Pinpoint the cell where the given text exists, returning its [x, y] midpoint coordinate. 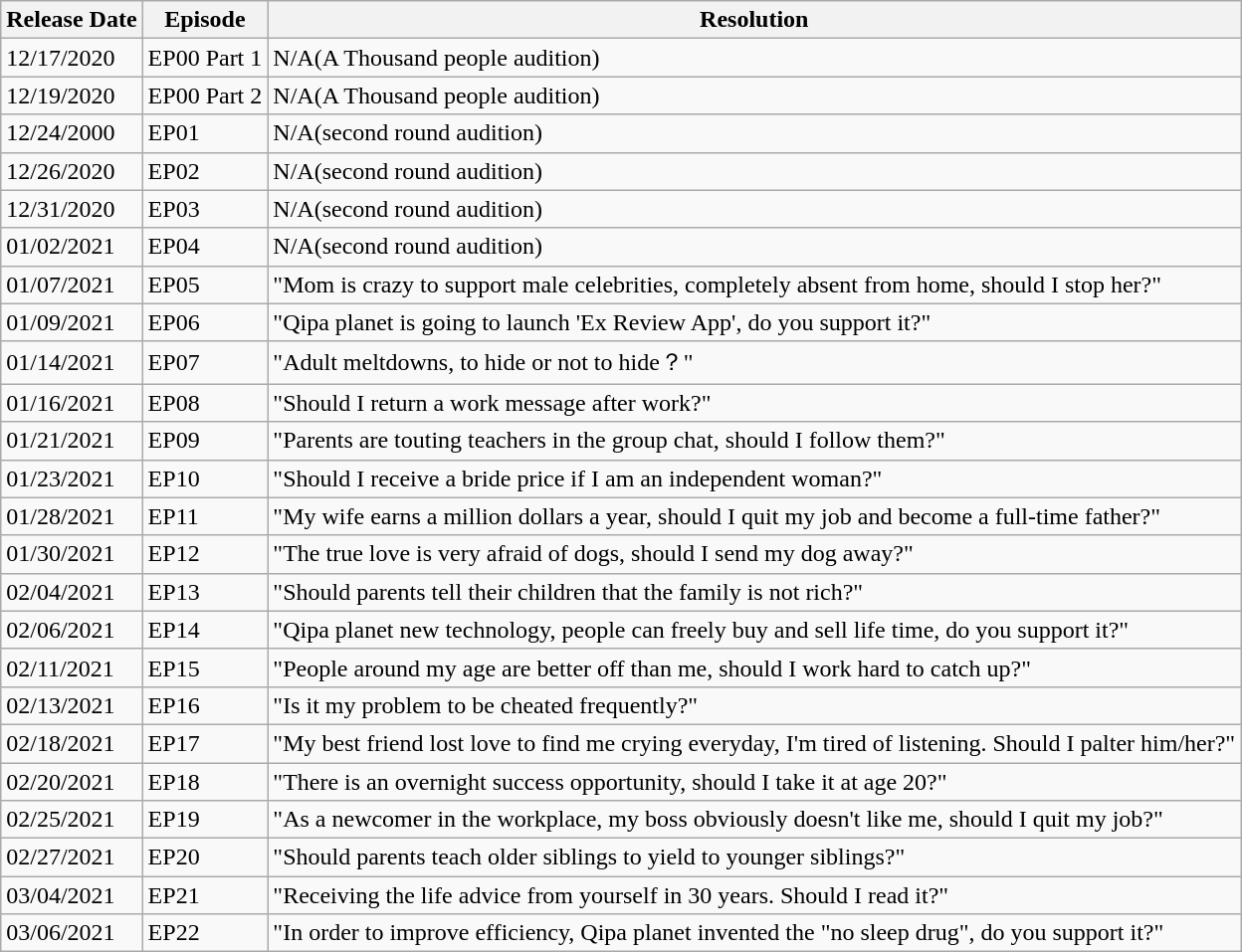
EP13 [205, 592]
02/25/2021 [72, 820]
02/20/2021 [72, 781]
12/17/2020 [72, 58]
"As a newcomer in the workplace, my boss obviously doesn't like me, should I quit my job?" [754, 820]
EP21 [205, 895]
EP02 [205, 171]
EP20 [205, 857]
Resolution [754, 20]
"Should I return a work message after work?" [754, 403]
Episode [205, 20]
"My wife earns a million dollars a year, should I quit my job and become a full-time father?" [754, 516]
EP11 [205, 516]
01/02/2021 [72, 247]
01/07/2021 [72, 285]
"Should parents teach older siblings to yield to younger siblings?" [754, 857]
01/30/2021 [72, 554]
EP07 [205, 362]
03/04/2021 [72, 895]
02/27/2021 [72, 857]
01/09/2021 [72, 322]
"Is it my problem to be cheated frequently?" [754, 705]
02/04/2021 [72, 592]
"The true love is very afraid of dogs, should I send my dog away?" [754, 554]
01/16/2021 [72, 403]
02/18/2021 [72, 743]
02/06/2021 [72, 630]
EP16 [205, 705]
"Receiving the life advice from yourself in 30 years. Should I read it?" [754, 895]
EP19 [205, 820]
12/24/2000 [72, 133]
"There is an overnight success opportunity, should I take it at age 20?" [754, 781]
EP09 [205, 441]
"Adult meltdowns, to hide or not to hide？" [754, 362]
01/23/2021 [72, 478]
EP08 [205, 403]
12/31/2020 [72, 209]
EP01 [205, 133]
01/14/2021 [72, 362]
EP04 [205, 247]
EP00 Part 2 [205, 95]
EP05 [205, 285]
EP12 [205, 554]
EP14 [205, 630]
EP06 [205, 322]
"Should I receive a bride price if I am an independent woman?" [754, 478]
01/21/2021 [72, 441]
01/28/2021 [72, 516]
EP03 [205, 209]
"My best friend lost love to find me crying everyday, I'm tired of listening. Should I palter him/her?" [754, 743]
12/19/2020 [72, 95]
EP10 [205, 478]
"Parents are touting teachers in the group chat, should I follow them?" [754, 441]
02/13/2021 [72, 705]
EP17 [205, 743]
"Should parents tell their children that the family is not rich?" [754, 592]
EP18 [205, 781]
03/06/2021 [72, 933]
Release Date [72, 20]
"Mom is crazy to support male celebrities, completely absent from home, should I stop her?" [754, 285]
EP22 [205, 933]
"People around my age are better off than me, should I work hard to catch up?" [754, 667]
12/26/2020 [72, 171]
EP00 Part 1 [205, 58]
"Qipa planet is going to launch 'Ex Review App', do you support it?" [754, 322]
EP15 [205, 667]
"In order to improve efficiency, Qipa planet invented the "no sleep drug", do you support it?" [754, 933]
02/11/2021 [72, 667]
"Qipa planet new technology, people can freely buy and sell life time, do you support it?" [754, 630]
